Capture the cell that displays the provided text and extract its [X, Y] central coordinate. 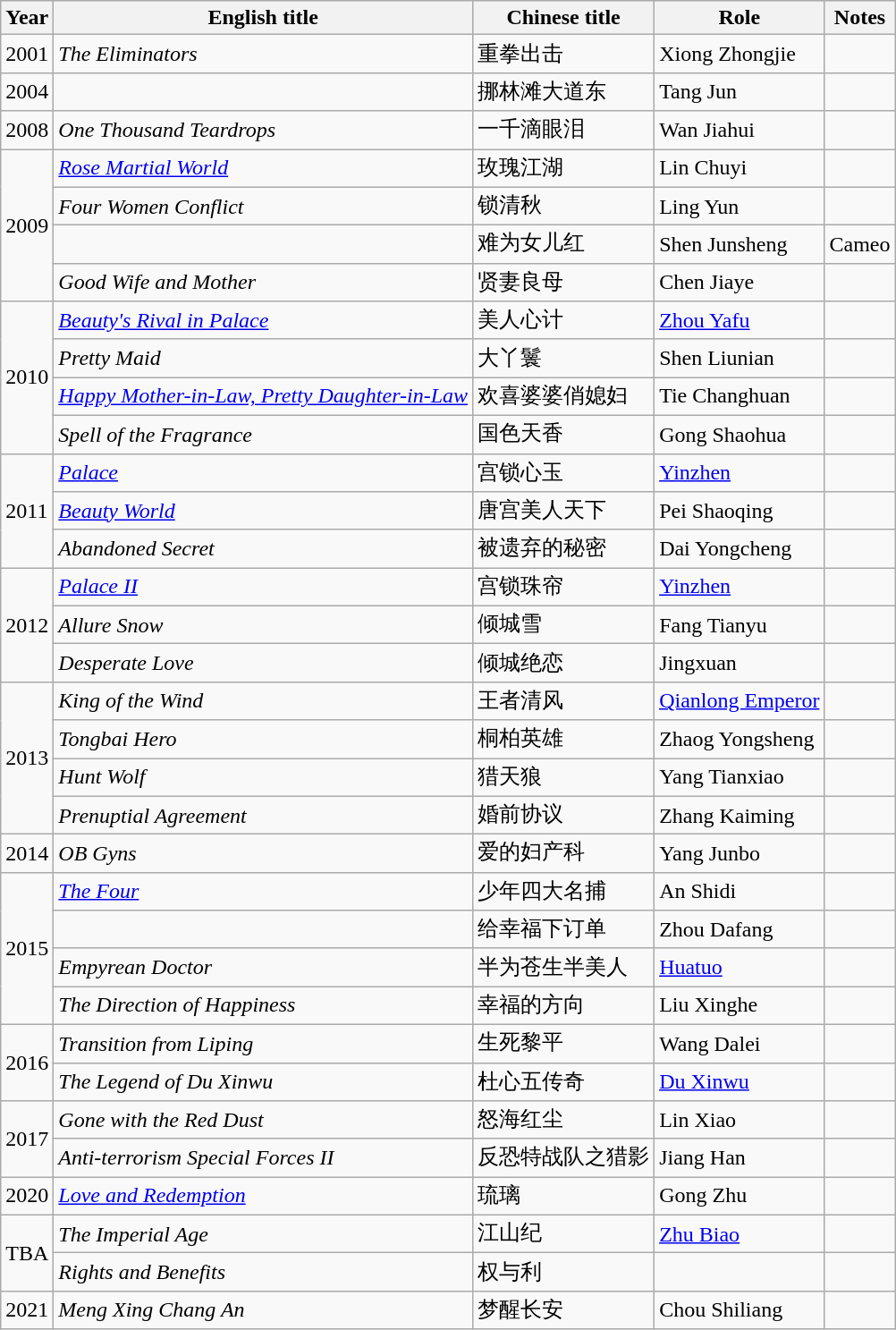
One Thousand Teardrops [263, 131]
Lin Chuyi [740, 168]
Jiang Han [740, 1157]
反恐特战队之猎影 [563, 1157]
2011 [27, 511]
国色天香 [563, 435]
Yang Junbo [740, 853]
Shen Liunian [740, 358]
Allure Snow [263, 624]
Jingxuan [740, 664]
Love and Redemption [263, 1197]
难为女儿红 [563, 245]
Zhu Biao [740, 1234]
Gong Shaohua [740, 435]
Fang Tianyu [740, 624]
Hunt Wolf [263, 778]
怒海红尘 [563, 1120]
2004 [27, 91]
挪林滩大道东 [563, 91]
The Four [263, 891]
Ling Yun [740, 206]
Tang Jun [740, 91]
宫锁心玉 [563, 472]
宫锁珠帘 [563, 587]
The Eliminators [263, 54]
The Direction of Happiness [263, 1005]
Shen Junsheng [740, 245]
琉璃 [563, 1197]
Rose Martial World [263, 168]
Yang Tianxiao [740, 778]
Happy Mother-in-Law, Pretty Daughter-in-Law [263, 397]
Xiong Zhongjie [740, 54]
Spell of the Fragrance [263, 435]
唐宫美人天下 [563, 512]
2008 [27, 131]
桐柏英雄 [563, 739]
欢喜婆婆俏媳妇 [563, 397]
Anti-terrorism Special Forces II [263, 1157]
Abandoned Secret [263, 549]
一千滴眼泪 [563, 131]
Year [27, 18]
2009 [27, 224]
Rights and Benefits [263, 1272]
Zhang Kaiming [740, 816]
Pretty Maid [263, 358]
Palace II [263, 587]
Gong Zhu [740, 1197]
Lin Xiao [740, 1120]
Du Xinwu [740, 1082]
Zhou Yafu [740, 320]
Wang Dalei [740, 1043]
倾城雪 [563, 624]
Meng Xing Chang An [263, 1309]
2012 [27, 625]
2010 [27, 377]
King of the Wind [263, 701]
Beauty's Rival in Palace [263, 320]
Desperate Love [263, 664]
2015 [27, 948]
Wan Jiahui [740, 131]
少年四大名捕 [563, 891]
Four Women Conflict [263, 206]
Cameo [860, 245]
Chinese title [563, 18]
Beauty World [263, 512]
Palace [263, 472]
2017 [27, 1139]
猎天狼 [563, 778]
杜心五传奇 [563, 1082]
Prenuptial Agreement [263, 816]
Tongbai Hero [263, 739]
权与利 [563, 1272]
幸福的方向 [563, 1005]
Liu Xinghe [740, 1005]
2013 [27, 758]
2016 [27, 1063]
Gone with the Red Dust [263, 1120]
Zhaog Yongsheng [740, 739]
生死黎平 [563, 1043]
爱的妇产科 [563, 853]
TBA [27, 1252]
贤妻良母 [563, 283]
2020 [27, 1197]
Huatuo [740, 968]
玫瑰江湖 [563, 168]
English title [263, 18]
Chou Shiliang [740, 1309]
An Shidi [740, 891]
OB Gyns [263, 853]
Zhou Dafang [740, 930]
2021 [27, 1309]
The Legend of Du Xinwu [263, 1082]
Tie Changhuan [740, 397]
江山纪 [563, 1234]
Notes [860, 18]
2014 [27, 853]
Pei Shaoqing [740, 512]
Dai Yongcheng [740, 549]
2001 [27, 54]
Transition from Liping [263, 1043]
梦醒长安 [563, 1309]
被遗弃的秘密 [563, 549]
美人心计 [563, 320]
The Imperial Age [263, 1234]
王者清风 [563, 701]
Good Wife and Mother [263, 283]
锁清秋 [563, 206]
Role [740, 18]
Qianlong Emperor [740, 701]
大丫鬟 [563, 358]
给幸福下订单 [563, 930]
婚前协议 [563, 816]
半为苍生半美人 [563, 968]
Chen Jiaye [740, 283]
重拳出击 [563, 54]
Empyrean Doctor [263, 968]
倾城绝恋 [563, 664]
